Find where the given text appears and provide that cell's center as [X, Y] coordinate. 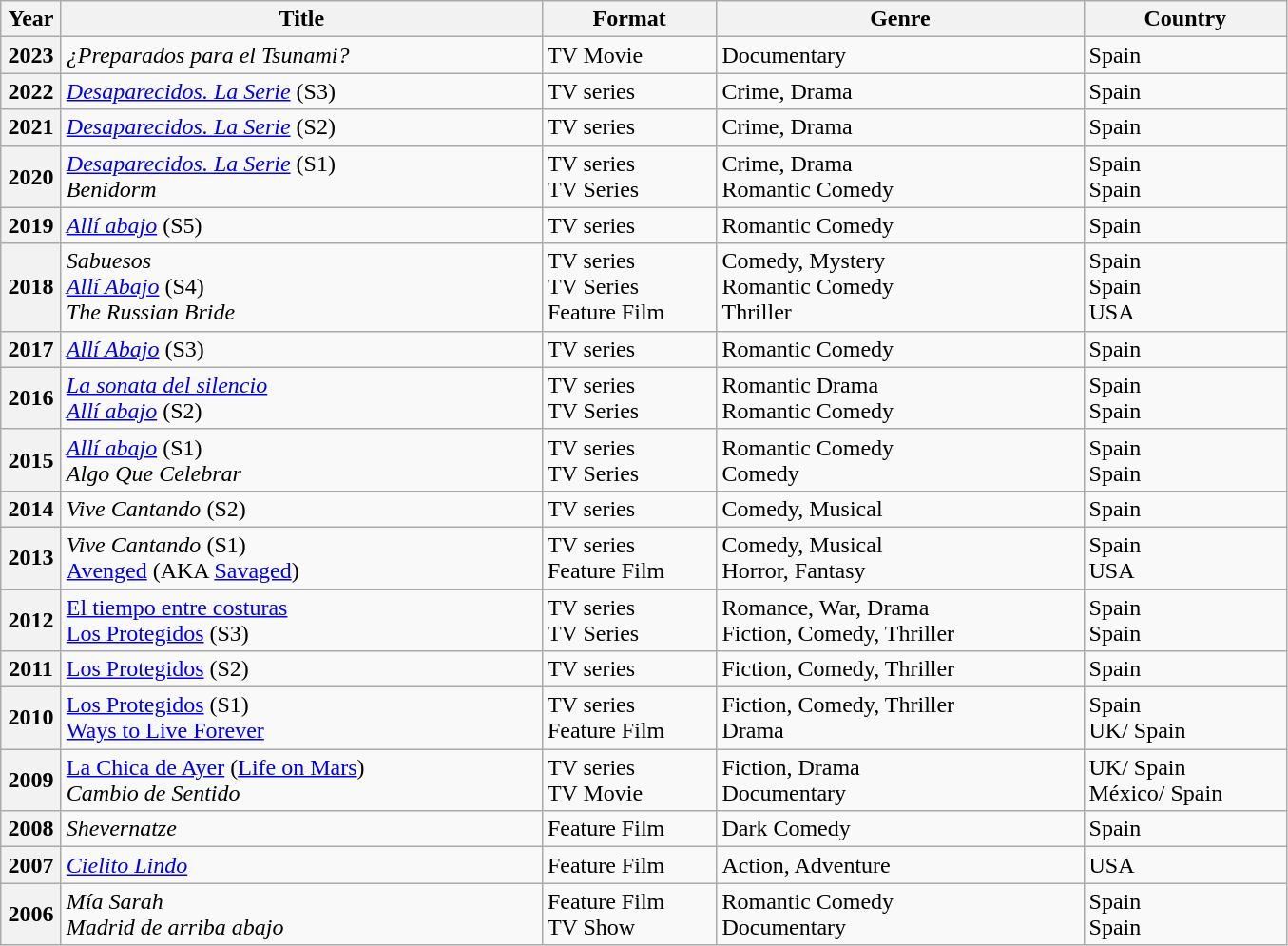
2015 [31, 460]
Comedy, Musical [900, 509]
Cielito Lindo [301, 865]
Desaparecidos. La Serie (S3) [301, 91]
TV seriesTV Movie [629, 780]
2023 [31, 55]
Romantic ComedyComedy [900, 460]
Action, Adventure [900, 865]
2009 [31, 780]
Romantic DramaRomantic Comedy [900, 397]
2008 [31, 829]
SabuesosAllí Abajo (S4)The Russian Bride [301, 287]
Comedy, MysteryRomantic ComedyThriller [900, 287]
Dark Comedy [900, 829]
Comedy, MusicalHorror, Fantasy [900, 557]
Title [301, 19]
Allí Abajo (S3) [301, 349]
SpainUK/ Spain [1185, 719]
Romance, War, DramaFiction, Comedy, Thriller [900, 620]
Format [629, 19]
2022 [31, 91]
Fiction, Comedy, ThrillerDrama [900, 719]
Shevernatze [301, 829]
2011 [31, 669]
2018 [31, 287]
2016 [31, 397]
2020 [31, 177]
¿Preparados para el Tsunami? [301, 55]
Desaparecidos. La Serie (S1)Benidorm [301, 177]
2010 [31, 719]
Documentary [900, 55]
2021 [31, 127]
La sonata del silencio Allí abajo (S2) [301, 397]
Fiction, DramaDocumentary [900, 780]
2013 [31, 557]
El tiempo entre costurasLos Protegidos (S3) [301, 620]
La Chica de Ayer (Life on Mars)Cambio de Sentido [301, 780]
Vive Cantando (S1)Avenged (AKA Savaged) [301, 557]
Los Protegidos (S2) [301, 669]
2006 [31, 915]
Los Protegidos (S1)Ways to Live Forever [301, 719]
2012 [31, 620]
Allí abajo (S5) [301, 225]
TV Movie [629, 55]
2007 [31, 865]
Year [31, 19]
TV seriesTV SeriesFeature Film [629, 287]
Spain SpainUSA [1185, 287]
Spain USA [1185, 557]
Romantic ComedyDocumentary [900, 915]
Genre [900, 19]
Mía SarahMadrid de arriba abajo [301, 915]
USA [1185, 865]
Vive Cantando (S2) [301, 509]
Crime, DramaRomantic Comedy [900, 177]
Country [1185, 19]
2014 [31, 509]
Desaparecidos. La Serie (S2) [301, 127]
Feature FilmTV Show [629, 915]
2017 [31, 349]
UK/ SpainMéxico/ Spain [1185, 780]
2019 [31, 225]
Allí abajo (S1)Algo Que Celebrar [301, 460]
Fiction, Comedy, Thriller [900, 669]
